Extract the (x, y) coordinate from the center of the cell holding the provided text.  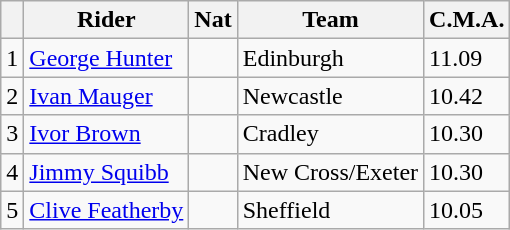
5 (12, 210)
C.M.A. (467, 20)
3 (12, 134)
Jimmy Squibb (106, 172)
Rider (106, 20)
10.05 (467, 210)
Team (330, 20)
1 (12, 58)
Clive Featherby (106, 210)
2 (12, 96)
11.09 (467, 58)
New Cross/Exeter (330, 172)
Edinburgh (330, 58)
Ivan Mauger (106, 96)
4 (12, 172)
Nat (213, 20)
Sheffield (330, 210)
Newcastle (330, 96)
George Hunter (106, 58)
10.42 (467, 96)
Cradley (330, 134)
Ivor Brown (106, 134)
